Determine the (X, Y) coordinate at the center of the cell enclosing the given text.  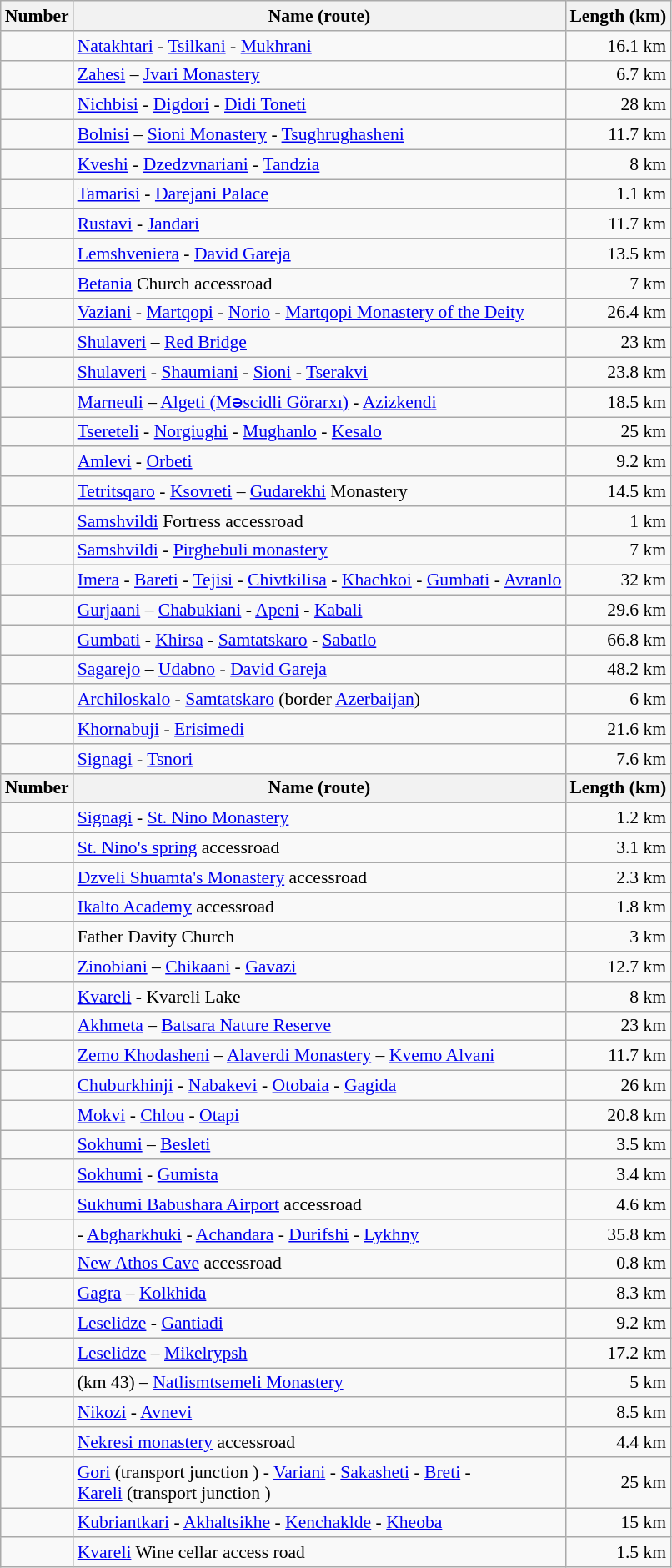
Tamarisi - Darejani Palace (320, 194)
48.2 km (618, 670)
Signagi - St. Nino Monastery (320, 818)
Lemshveniera - David Gareja (320, 254)
Shulaveri - Shaumiani - Sioni - Tserakvi (320, 373)
Sagarejo – Udabno - David Gareja (320, 670)
Shulaveri – Red Bridge (320, 343)
Leselidze – Mikelrypsh (320, 1353)
Archiloskalo - Samtatskaro (border Azerbaijan) (320, 700)
3.4 km (618, 1175)
32 km (618, 580)
15 km (618, 1523)
5 km (618, 1383)
Tsereteli - Norgiughi - Mughanlo - Kesalo (320, 432)
Gori (transport junction ) - Variani - Sakasheti - Breti - Kareli (transport junction ) (320, 1483)
Kveshi - Dzedzvnariani - Tandzia (320, 164)
Nekresi monastery accessroad (320, 1442)
Samshvildi Fortress accessroad (320, 521)
Leselidze - Gantiadi (320, 1324)
Kvareli Wine cellar access road (320, 1553)
29.6 km (618, 611)
Betania Church accessroad (320, 284)
Gumbati - Khirsa - Samtatskaro - Sabatlo (320, 640)
1.8 km (618, 907)
Tetritsqaro - Ksovreti – Gudarekhi Monastery (320, 491)
12.7 km (618, 967)
St. Nino's spring accessroad (320, 848)
Sokhumi – Besleti (320, 1145)
New Athos Cave accessroad (320, 1264)
8.5 km (618, 1413)
Gurjaani – Chabukiani - Apeni - Kabali (320, 611)
Natakhtari - Tsilkani - Mukhrani (320, 46)
0.8 km (618, 1264)
Khornabuji - Erisimedi (320, 729)
6 km (618, 700)
Rustavi - Jandari (320, 224)
3.5 km (618, 1145)
Mokvi - Chlou - Otapi (320, 1115)
13.5 km (618, 254)
Chuburkhinji - Nabakevi - Otobaia - Gagida (320, 1086)
Akhmeta – Batsara Nature Reserve (320, 1026)
4.6 km (618, 1204)
35.8 km (618, 1234)
2.3 km (618, 877)
Kvareli - Kvareli Lake (320, 997)
3 km (618, 937)
4.4 km (618, 1442)
6.7 km (618, 75)
Father Davity Church (320, 937)
21.6 km (618, 729)
Zinobiani – Chikaani - Gavazi (320, 967)
Ikalto Academy accessroad (320, 907)
Bolnisi – Sioni Monastery - Tsughrughasheni (320, 135)
1.1 km (618, 194)
17.2 km (618, 1353)
- Abgharkhuki - Achandara - Durifshi - Lykhny (320, 1234)
Samshvildi - Pirghebuli monastery (320, 550)
Kubriantkari - Akhaltsikhe - Kenchaklde - Kheoba (320, 1523)
Dzveli Shuamta's Monastery accessroad (320, 877)
(km 43) – Natlismtsemeli Monastery (320, 1383)
Amlevi - Orbeti (320, 462)
23.8 km (618, 373)
Marneuli – Algeti (Məscidli Görarxı) - Azizkendi (320, 402)
14.5 km (618, 491)
Sukhumi Babushara Airport accessroad (320, 1204)
18.5 km (618, 402)
1.2 km (618, 818)
26.4 km (618, 313)
Nichbisi - Digdori - Didi Toneti (320, 105)
28 km (618, 105)
Gagra – Kolkhida (320, 1294)
8.3 km (618, 1294)
16.1 km (618, 46)
3.1 km (618, 848)
Zemo Khodasheni – Alaverdi Monastery – Kvemo Alvani (320, 1056)
Nikozi - Avnevi (320, 1413)
1 km (618, 521)
20.8 km (618, 1115)
66.8 km (618, 640)
Imera - Bareti - Tejisi - Chivtkilisa - Khachkoi - Gumbati - Avranlo (320, 580)
1.5 km (618, 1553)
7.6 km (618, 759)
Sokhumi - Gumista (320, 1175)
Vaziani - Martqopi - Norio - Martqopi Monastery of the Deity (320, 313)
26 km (618, 1086)
Zahesi – Jvari Monastery (320, 75)
Signagi - Tsnori (320, 759)
